Output the (X, Y) coordinate of the center of the cell containing the given text.  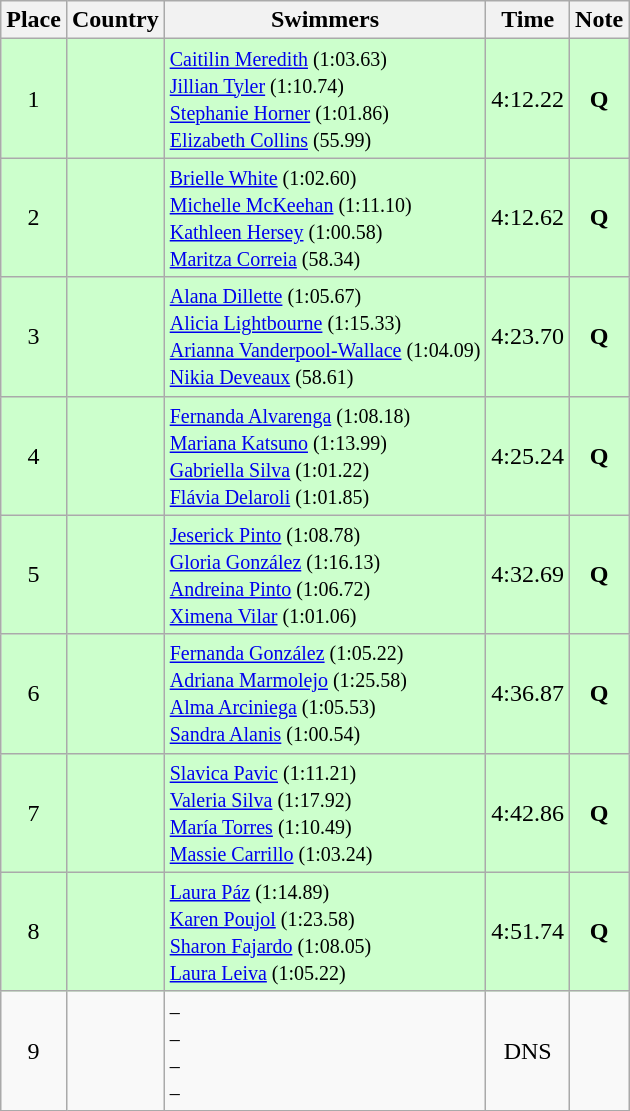
Swimmers (325, 20)
7 (34, 812)
4:42.86 (528, 812)
Caitilin Meredith (1:03.63) Jillian Tyler (1:10.74) Stephanie Horner (1:01.86) Elizabeth Collins (55.99) (325, 98)
Slavica Pavic (1:11.21) Valeria Silva (1:17.92) María Torres (1:10.49) Massie Carrillo (1:03.24) (325, 812)
Fernanda Alvarenga (1:08.18) Mariana Katsuno (1:13.99) Gabriella Silva (1:01.22) Flávia Delaroli (1:01.85) (325, 456)
Brielle White (1:02.60) Michelle McKeehan (1:11.10) Kathleen Hersey (1:00.58) Maritza Correia (58.34) (325, 218)
2 (34, 218)
6 (34, 694)
4 (34, 456)
5 (34, 574)
4:36.87 (528, 694)
– – – – (325, 1050)
4:51.74 (528, 932)
9 (34, 1050)
Place (34, 20)
8 (34, 932)
Time (528, 20)
4:23.70 (528, 336)
4:12.22 (528, 98)
Jeserick Pinto (1:08.78) Gloria González (1:16.13) Andreina Pinto (1:06.72) Ximena Vilar (1:01.06) (325, 574)
Alana Dillette (1:05.67) Alicia Lightbourne (1:15.33) Arianna Vanderpool-Wallace (1:04.09) Nikia Deveaux (58.61) (325, 336)
4:32.69 (528, 574)
Note (600, 20)
Country (115, 20)
4:25.24 (528, 456)
Fernanda González (1:05.22) Adriana Marmolejo (1:25.58) Alma Arciniega (1:05.53) Sandra Alanis (1:00.54) (325, 694)
DNS (528, 1050)
3 (34, 336)
1 (34, 98)
Laura Páz (1:14.89) Karen Poujol (1:23.58) Sharon Fajardo (1:08.05) Laura Leiva (1:05.22) (325, 932)
4:12.62 (528, 218)
